Extract the (x, y) coordinate from the center of the cell holding the provided text.  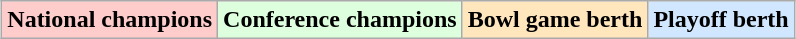
Bowl game berth (555, 20)
Conference champions (340, 20)
Playoff berth (721, 20)
National champions (110, 20)
